Pinpoint the cell where the given text exists, returning its (x, y) midpoint coordinate. 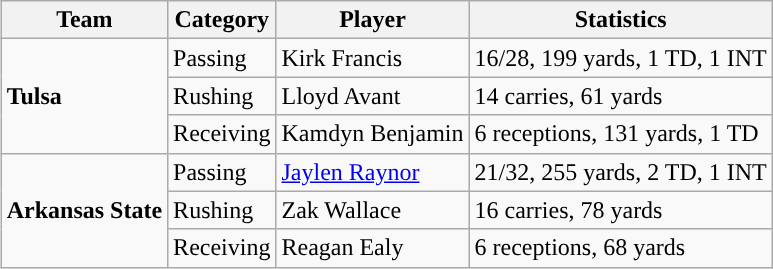
Reagan Ealy (372, 248)
Jaylen Raynor (372, 172)
Team (84, 20)
Arkansas State (84, 210)
Zak Wallace (372, 210)
Kirk Francis (372, 58)
Category (222, 20)
Kamdyn Benjamin (372, 134)
Lloyd Avant (372, 96)
Player (372, 20)
14 carries, 61 yards (620, 96)
21/32, 255 yards, 2 TD, 1 INT (620, 172)
6 receptions, 68 yards (620, 248)
Tulsa (84, 96)
6 receptions, 131 yards, 1 TD (620, 134)
16/28, 199 yards, 1 TD, 1 INT (620, 58)
16 carries, 78 yards (620, 210)
Statistics (620, 20)
